Locate the cell with the specified text and output its [X, Y] center coordinate. 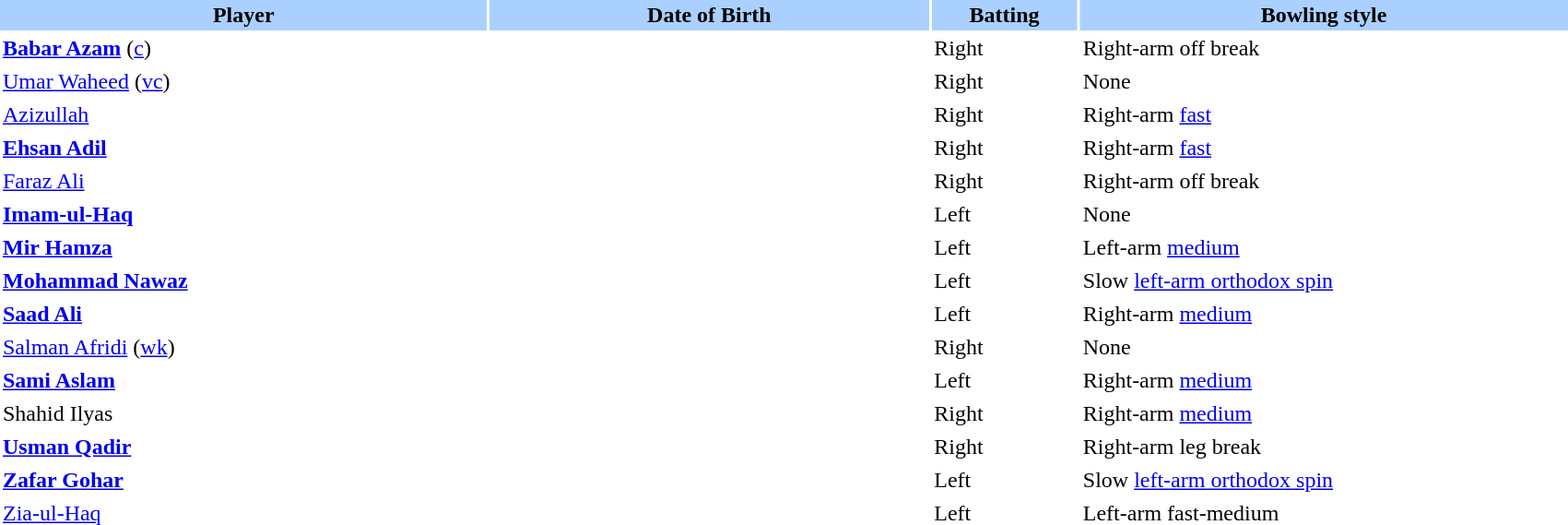
Zafar Gohar [243, 480]
Shahid Ilyas [243, 413]
Imam-ul-Haq [243, 214]
Ehsan Adil [243, 148]
Batting [1005, 15]
Saad Ali [243, 314]
Player [243, 15]
Babar Azam (c) [243, 48]
Faraz Ali [243, 181]
Mir Hamza [243, 247]
Umar Waheed (vc) [243, 81]
Date of Birth [710, 15]
Salman Afridi (wk) [243, 347]
Sami Aslam [243, 380]
Right-arm leg break [1324, 447]
Left-arm medium [1324, 247]
Mohammad Nawaz [243, 280]
Azizullah [243, 114]
Bowling style [1324, 15]
Usman Qadir [243, 447]
